Return the (X, Y) coordinate for the center point of the cell that contains the specified text.  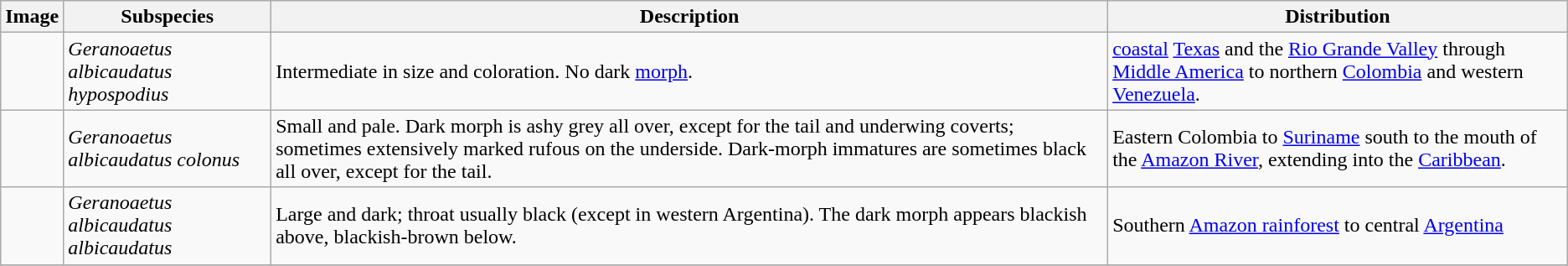
Geranoaetus albicaudatus albicaudatus (168, 226)
Subspecies (168, 17)
Image (32, 17)
Description (690, 17)
Geranoaetus albicaudatus hypospodius (168, 71)
Distribution (1338, 17)
Eastern Colombia to Suriname south to the mouth of the Amazon River, extending into the Caribbean. (1338, 149)
coastal Texas and the Rio Grande Valley through Middle America to northern Colombia and western Venezuela. (1338, 71)
Geranoaetus albicaudatus colonus (168, 149)
Southern Amazon rainforest to central Argentina (1338, 226)
Large and dark; throat usually black (except in western Argentina). The dark morph appears blackish above, blackish-brown below. (690, 226)
Intermediate in size and coloration. No dark morph. (690, 71)
